Find where the given text appears and provide that cell's center as [X, Y] coordinate. 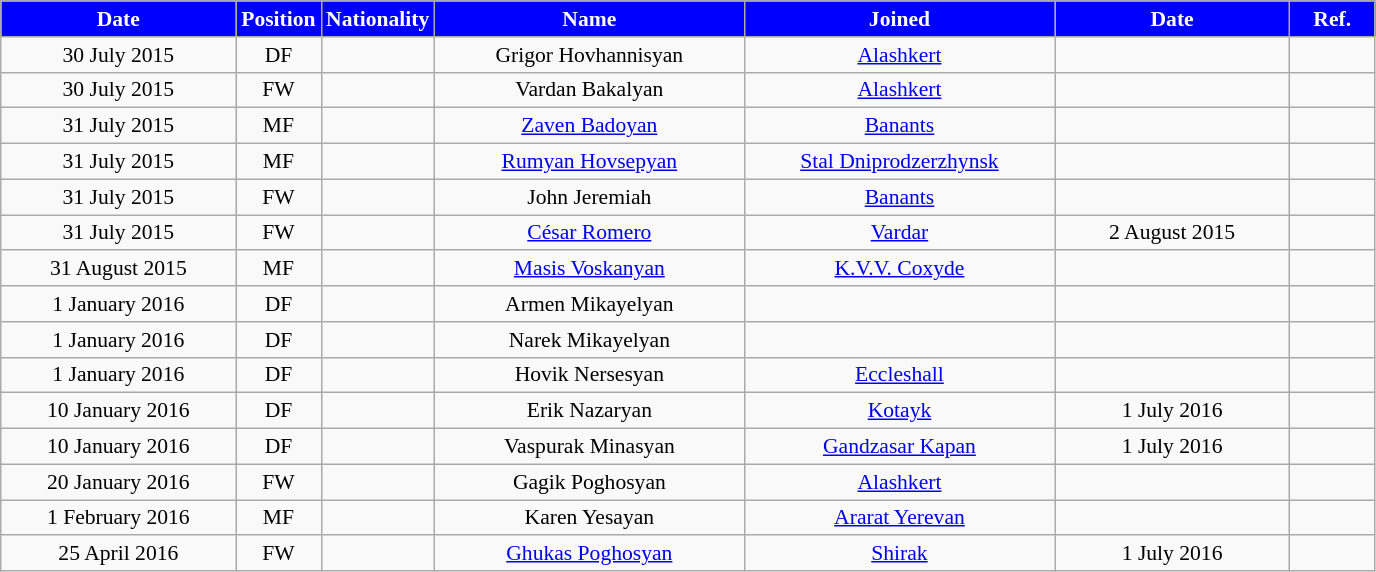
Gagik Poghosyan [589, 482]
Kotayk [899, 411]
Vardar [899, 233]
Hovik Nersesyan [589, 375]
Vardan Bakalyan [589, 90]
31 August 2015 [118, 269]
Ghukas Poghosyan [589, 554]
Ararat Yerevan [899, 518]
20 January 2016 [118, 482]
Eccleshall [899, 375]
Ref. [1332, 19]
2 August 2015 [1172, 233]
Zaven Badoyan [589, 126]
Gandzasar Kapan [899, 447]
Shirak [899, 554]
25 April 2016 [118, 554]
Vaspurak Minasyan [589, 447]
1 February 2016 [118, 518]
Karen Yesayan [589, 518]
K.V.V. Coxyde [899, 269]
César Romero [589, 233]
Position [278, 19]
Stal Dniprodzerzhynsk [899, 162]
Erik Nazaryan [589, 411]
Narek Mikayelyan [589, 340]
Armen Mikayelyan [589, 304]
Rumyan Hovsepyan [589, 162]
John Jeremiah [589, 197]
Grigor Hovhannisyan [589, 55]
Masis Voskanyan [589, 269]
Name [589, 19]
Joined [899, 19]
Nationality [378, 19]
